Provide the [X, Y] coordinate of the cell's center where the given text is located.  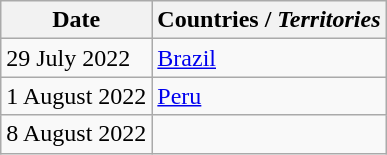
Date [76, 20]
29 July 2022 [76, 58]
1 August 2022 [76, 96]
8 August 2022 [76, 134]
Brazil [269, 58]
Countries / Territories [269, 20]
Peru [269, 96]
